Provide the (x, y) coordinate of the cell's center where the given text is located.  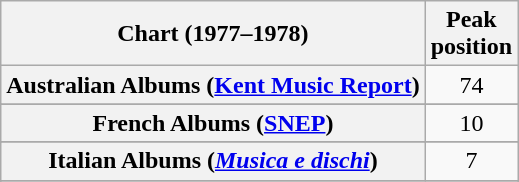
French Albums (SNEP) (213, 123)
Chart (1977–1978) (213, 34)
Peakposition (471, 34)
10 (471, 123)
Australian Albums (Kent Music Report) (213, 85)
Italian Albums (Musica e dischi) (213, 161)
7 (471, 161)
74 (471, 85)
